Identify which cell holds the provided text, then report its (X, Y) central coordinate. 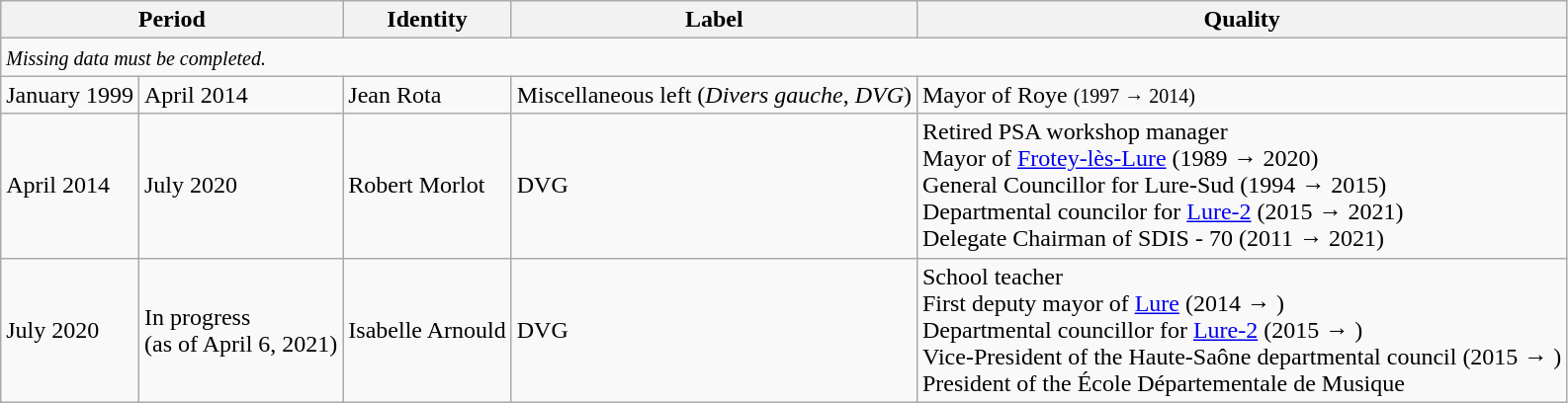
Jean Rota (427, 95)
Mayor of Roye (1997 → 2014) (1242, 95)
January 1999 (70, 95)
Isabelle Arnould (427, 330)
Label (714, 20)
Miscellaneous left (Divers gauche, DVG) (714, 95)
Robert Morlot (427, 186)
Identity (427, 20)
Missing data must be completed. (784, 57)
In progress(as of April 6, 2021) (240, 330)
Period (172, 20)
Quality (1242, 20)
